Extract the (x, y) coordinate from the center of the cell holding the provided text.  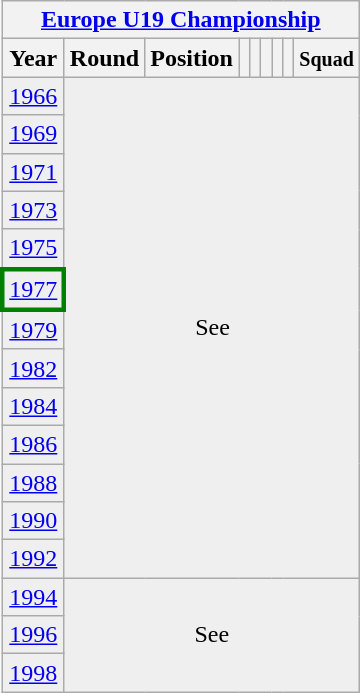
1998 (33, 673)
1984 (33, 406)
1973 (33, 210)
1982 (33, 368)
Europe U19 Championship (180, 20)
1986 (33, 444)
1977 (33, 290)
1966 (33, 96)
1994 (33, 597)
Squad (327, 58)
1971 (33, 172)
1979 (33, 330)
Position (192, 58)
Round (104, 58)
1996 (33, 635)
1992 (33, 559)
1988 (33, 483)
1975 (33, 249)
1969 (33, 134)
Year (33, 58)
1990 (33, 521)
